Return the [X, Y] coordinate for the center point of the cell that contains the specified text.  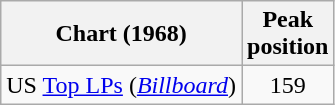
US Top LPs (Billboard) [122, 85]
Peakposition [288, 34]
Chart (1968) [122, 34]
159 [288, 85]
